Output the [x, y] coordinate of the center of the cell containing the given text.  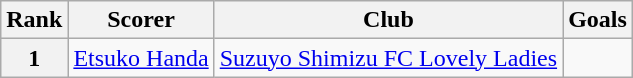
Rank [34, 20]
Scorer [141, 20]
Etsuko Handa [141, 58]
Club [388, 20]
Suzuyo Shimizu FC Lovely Ladies [388, 58]
1 [34, 58]
Goals [598, 20]
